Locate the cell with the specified text and output its (x, y) center coordinate. 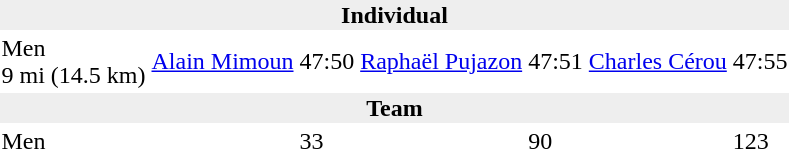
Raphaël Pujazon (442, 62)
Alain Mimoun (222, 62)
47:51 (556, 62)
Individual (394, 15)
Team (394, 108)
Men9 mi (14.5 km) (74, 62)
47:50 (327, 62)
Charles Cérou (658, 62)
47:55 (760, 62)
